Provide the (x, y) coordinate of the cell's center where the given text is located.  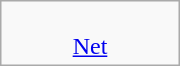
Net (90, 34)
